Search for the cell housing the specified text and yield its [X, Y] center coordinate. 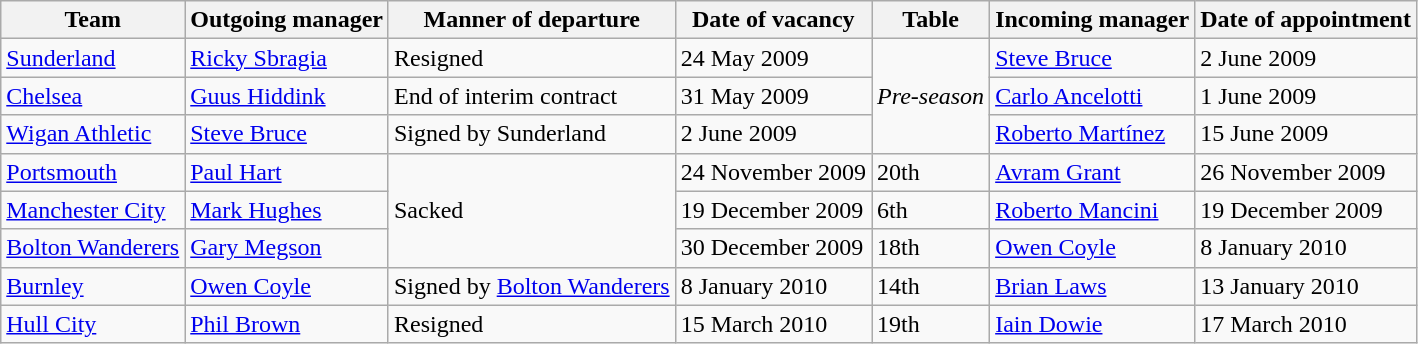
Gary Megson [287, 248]
Chelsea [93, 96]
Roberto Martínez [1092, 134]
Wigan Athletic [93, 134]
6th [931, 210]
14th [931, 286]
30 December 2009 [773, 248]
Incoming manager [1092, 20]
15 March 2010 [773, 324]
24 November 2009 [773, 172]
Sunderland [93, 58]
19th [931, 324]
Team [93, 20]
Date of vacancy [773, 20]
Manner of departure [532, 20]
Roberto Mancini [1092, 210]
Sacked [532, 210]
31 May 2009 [773, 96]
Date of appointment [1306, 20]
Guus Hiddink [287, 96]
Manchester City [93, 210]
Carlo Ancelotti [1092, 96]
24 May 2009 [773, 58]
Table [931, 20]
Signed by Bolton Wanderers [532, 286]
1 June 2009 [1306, 96]
Burnley [93, 286]
Signed by Sunderland [532, 134]
Outgoing manager [287, 20]
Pre-season [931, 96]
Hull City [93, 324]
26 November 2009 [1306, 172]
13 January 2010 [1306, 286]
15 June 2009 [1306, 134]
Iain Dowie [1092, 324]
18th [931, 248]
Bolton Wanderers [93, 248]
End of interim contract [532, 96]
Paul Hart [287, 172]
Avram Grant [1092, 172]
Mark Hughes [287, 210]
20th [931, 172]
Portsmouth [93, 172]
Phil Brown [287, 324]
17 March 2010 [1306, 324]
Brian Laws [1092, 286]
Ricky Sbragia [287, 58]
